Scan for the cell matching the given text and deliver its (X, Y) coordinate at center. 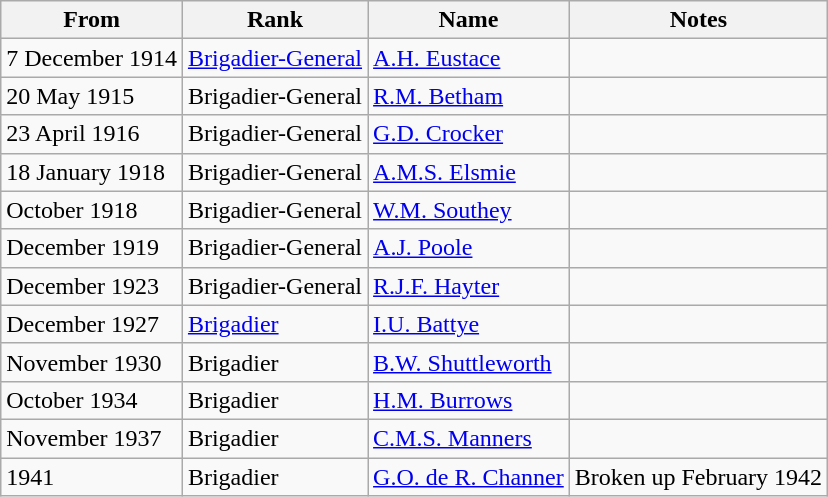
W.M. Southey (469, 210)
Rank (274, 20)
November 1930 (92, 362)
G.O. de R. Channer (469, 477)
A.H. Eustace (469, 58)
October 1918 (92, 210)
December 1927 (92, 324)
From (92, 20)
November 1937 (92, 438)
1941 (92, 477)
C.M.S. Manners (469, 438)
Name (469, 20)
December 1923 (92, 286)
December 1919 (92, 248)
A.M.S. Elsmie (469, 172)
I.U. Battye (469, 324)
R.J.F. Hayter (469, 286)
H.M. Burrows (469, 400)
18 January 1918 (92, 172)
A.J. Poole (469, 248)
B.W. Shuttleworth (469, 362)
Broken up February 1942 (698, 477)
R.M. Betham (469, 96)
Notes (698, 20)
October 1934 (92, 400)
7 December 1914 (92, 58)
G.D. Crocker (469, 134)
20 May 1915 (92, 96)
23 April 1916 (92, 134)
